Return the (x, y) coordinate for the center point of the cell that contains the specified text.  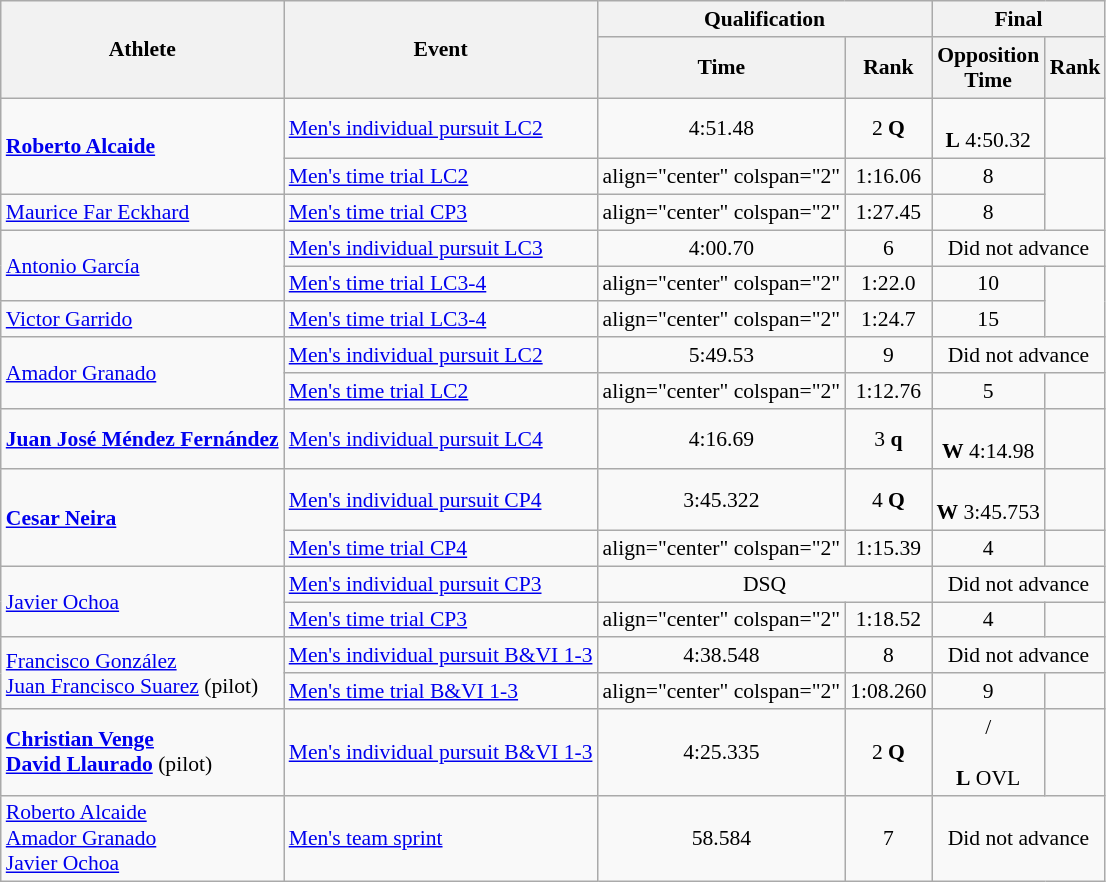
1:15.39 (888, 549)
Men's individual pursuit LC4 (441, 438)
Men's individual pursuit LC3 (441, 248)
L 4:50.32 (988, 128)
Men's time trial B&VI 1-3 (441, 691)
DSQ (764, 584)
Roberto Alcaide Amador Granado Javier Ochoa (142, 838)
Men's team sprint (441, 838)
Time (721, 68)
4:00.70 (721, 248)
W 3:45.753 (988, 500)
Maurice Far Eckhard (142, 213)
1:27.45 (888, 213)
1:16.06 (888, 177)
4 Q (888, 500)
Roberto Alcaide (142, 146)
1:08.260 (888, 691)
Amador Granado (142, 372)
/ L OVL (988, 752)
1:18.52 (888, 620)
Event (441, 50)
1:12.76 (888, 391)
5 (988, 391)
15 (988, 320)
Final (1019, 19)
OppositionTime (988, 68)
Qualification (764, 19)
Cesar Neira (142, 518)
Javier Ochoa (142, 602)
58.584 (721, 838)
1:22.0 (888, 284)
Juan José Méndez Fernández (142, 438)
1:24.7 (888, 320)
10 (988, 284)
Athlete (142, 50)
4:38.548 (721, 656)
7 (888, 838)
3 q (888, 438)
6 (888, 248)
Francisco González Juan Francisco Suarez (pilot) (142, 674)
Antonio García (142, 266)
Victor Garrido (142, 320)
Men's individual pursuit CP3 (441, 584)
4:25.335 (721, 752)
Men's time trial CP4 (441, 549)
Men's individual pursuit CP4 (441, 500)
4:51.48 (721, 128)
W 4:14.98 (988, 438)
5:49.53 (721, 355)
Christian Venge David Llaurado (pilot) (142, 752)
3:45.322 (721, 500)
4:16.69 (721, 438)
